Output the (X, Y) coordinate of the center of the cell containing the given text.  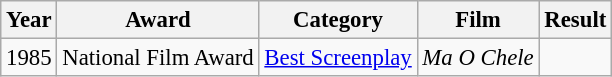
Film (478, 20)
Category (338, 20)
Best Screenplay (338, 58)
1985 (29, 58)
Ma O Chele (478, 58)
National Film Award (158, 58)
Award (158, 20)
Year (29, 20)
Result (576, 20)
